Determine the (X, Y) coordinate at the center of the cell enclosing the given text.  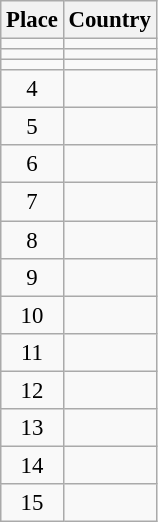
13 (32, 428)
Country (110, 20)
9 (32, 277)
8 (32, 240)
5 (32, 127)
12 (32, 390)
4 (32, 89)
7 (32, 202)
10 (32, 315)
11 (32, 352)
Place (32, 20)
14 (32, 465)
6 (32, 165)
15 (32, 503)
